Find where the given text appears and provide that cell's center as (x, y) coordinate. 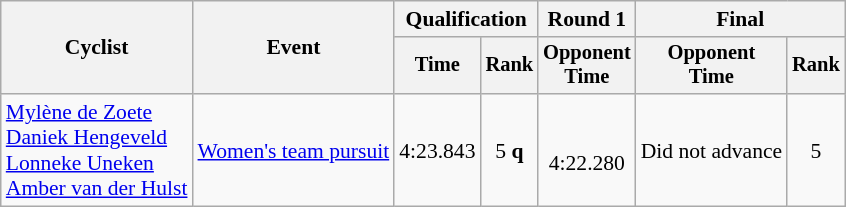
Women's team pursuit (294, 150)
5 q (510, 150)
Final (740, 19)
4:22.280 (586, 150)
Time (437, 66)
Event (294, 48)
Round 1 (586, 19)
4:23.843 (437, 150)
Cyclist (97, 48)
Qualification (466, 19)
Did not advance (712, 150)
5 (816, 150)
Mylène de ZoeteDaniek HengeveldLonneke UnekenAmber van der Hulst (97, 150)
